From the cell containing the given text, extract its center point as (x, y) coordinate. 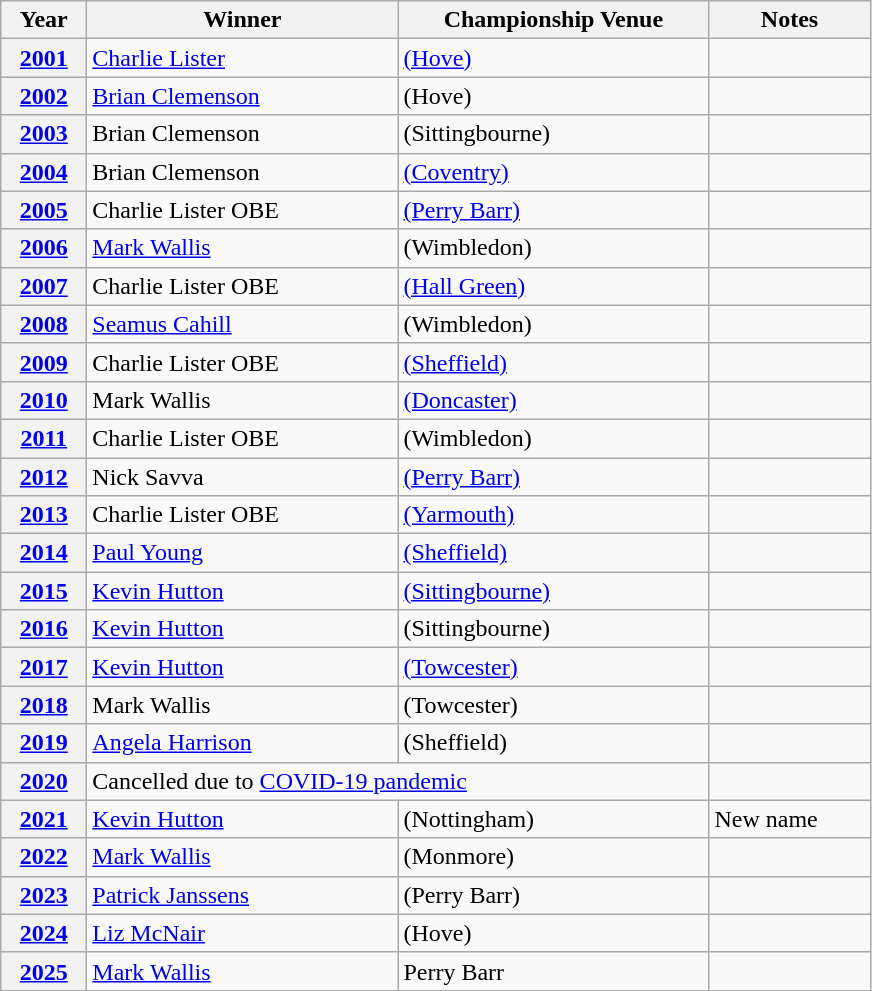
2016 (44, 629)
Championship Venue (554, 20)
2020 (44, 781)
Seamus Cahill (242, 324)
2017 (44, 667)
Notes (790, 20)
2018 (44, 705)
(Hall Green) (554, 286)
2005 (44, 210)
(Doncaster) (554, 400)
2025 (44, 971)
2006 (44, 248)
Charlie Lister (242, 58)
(Monmore) (554, 857)
2004 (44, 172)
New name (790, 819)
Angela Harrison (242, 743)
2008 (44, 324)
(Coventry) (554, 172)
2014 (44, 553)
(Yarmouth) (554, 515)
2013 (44, 515)
2022 (44, 857)
2015 (44, 591)
2023 (44, 895)
2019 (44, 743)
Patrick Janssens (242, 895)
2010 (44, 400)
2007 (44, 286)
2024 (44, 933)
Year (44, 20)
2011 (44, 438)
Paul Young (242, 553)
Nick Savva (242, 477)
(Nottingham) (554, 819)
Perry Barr (554, 971)
2009 (44, 362)
Liz McNair (242, 933)
Winner (242, 20)
2003 (44, 134)
Cancelled due to COVID-19 pandemic (398, 781)
2021 (44, 819)
2001 (44, 58)
2012 (44, 477)
2002 (44, 96)
